Determine the [x, y] coordinate at the center of the cell enclosing the given text.  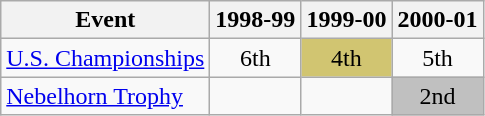
Event [106, 20]
5th [438, 58]
6th [256, 58]
2nd [438, 96]
Nebelhorn Trophy [106, 96]
1998-99 [256, 20]
1999-00 [346, 20]
2000-01 [438, 20]
4th [346, 58]
U.S. Championships [106, 58]
